Detect which cell encompasses the target text, then output its [X, Y] center coordinate. 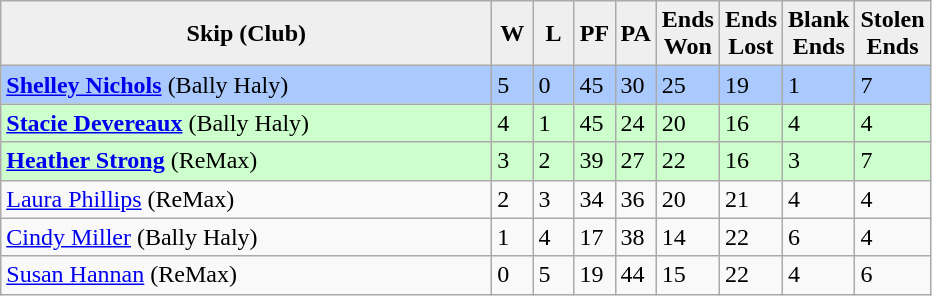
PF [594, 34]
17 [594, 237]
14 [688, 237]
Blank Ends [819, 34]
Ends Won [688, 34]
PA [636, 34]
36 [636, 199]
Ends Lost [750, 34]
Laura Phillips (ReMax) [246, 199]
Skip (Club) [246, 34]
24 [636, 123]
44 [636, 275]
Shelley Nichols (Bally Haly) [246, 85]
34 [594, 199]
25 [688, 85]
Susan Hannan (ReMax) [246, 275]
W [512, 34]
Stacie Devereaux (Bally Haly) [246, 123]
Cindy Miller (Bally Haly) [246, 237]
30 [636, 85]
39 [594, 161]
27 [636, 161]
15 [688, 275]
Stolen Ends [892, 34]
21 [750, 199]
Heather Strong (ReMax) [246, 161]
L [554, 34]
38 [636, 237]
